For the text-containing cell, return its midpoint in [X, Y] coordinate format. 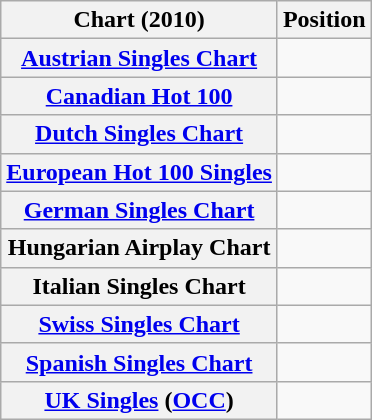
Hungarian Airplay Chart [140, 248]
Chart (2010) [140, 20]
Position [324, 20]
Austrian Singles Chart [140, 58]
Dutch Singles Chart [140, 134]
Swiss Singles Chart [140, 324]
Spanish Singles Chart [140, 362]
German Singles Chart [140, 210]
UK Singles (OCC) [140, 400]
Italian Singles Chart [140, 286]
European Hot 100 Singles [140, 172]
Canadian Hot 100 [140, 96]
